Return the [x, y] coordinate for the center point of the cell that contains the specified text.  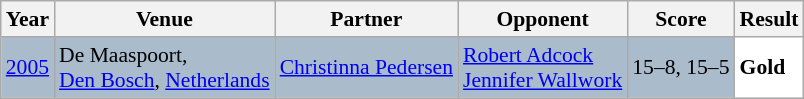
Christinna Pedersen [366, 68]
Score [680, 19]
Venue [164, 19]
Year [28, 19]
Gold [770, 68]
Robert Adcock Jennifer Wallwork [542, 68]
De Maaspoort,Den Bosch, Netherlands [164, 68]
Result [770, 19]
Opponent [542, 19]
Partner [366, 19]
15–8, 15–5 [680, 68]
2005 [28, 68]
